Provide the (X, Y) coordinate of the cell's center where the given text is located.  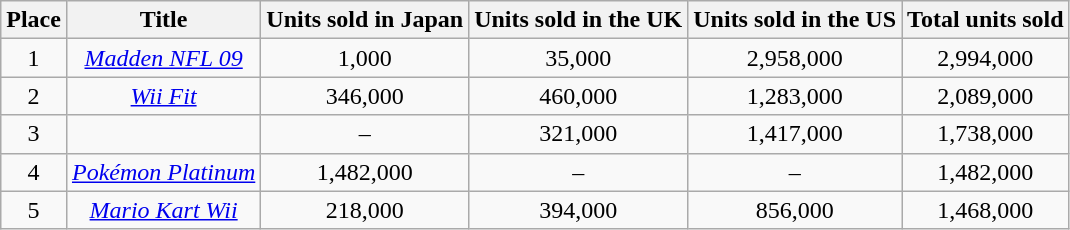
Wii Fit (163, 96)
1,283,000 (795, 96)
394,000 (578, 210)
3 (34, 134)
Place (34, 20)
35,000 (578, 58)
Mario Kart Wii (163, 210)
5 (34, 210)
2,089,000 (986, 96)
460,000 (578, 96)
Units sold in Japan (365, 20)
1,468,000 (986, 210)
1,738,000 (986, 134)
Pokémon Platinum (163, 172)
Units sold in the US (795, 20)
1 (34, 58)
Units sold in the UK (578, 20)
1,417,000 (795, 134)
Madden NFL 09 (163, 58)
Total units sold (986, 20)
2,994,000 (986, 58)
2,958,000 (795, 58)
1,000 (365, 58)
4 (34, 172)
856,000 (795, 210)
2 (34, 96)
Title (163, 20)
321,000 (578, 134)
218,000 (365, 210)
346,000 (365, 96)
